Pinpoint the cell where the given text exists, returning its (X, Y) midpoint coordinate. 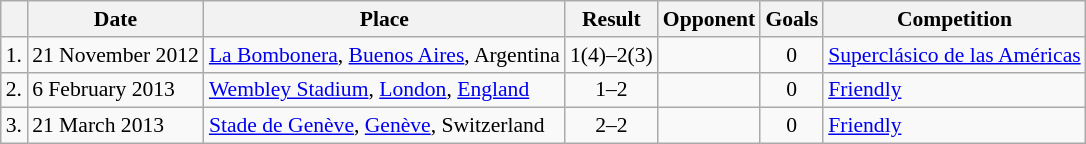
Result (612, 19)
2–2 (612, 126)
Wembley Stadium, London, England (384, 90)
2. (14, 90)
21 March 2013 (116, 126)
1(4)–2(3) (612, 55)
21 November 2012 (116, 55)
Opponent (710, 19)
Competition (954, 19)
1. (14, 55)
Place (384, 19)
Stade de Genève, Genève, Switzerland (384, 126)
1–2 (612, 90)
3. (14, 126)
La Bombonera, Buenos Aires, Argentina (384, 55)
Superclásico de las Américas (954, 55)
6 February 2013 (116, 90)
Goals (792, 19)
Date (116, 19)
